Identify which cell holds the provided text, then report its (x, y) central coordinate. 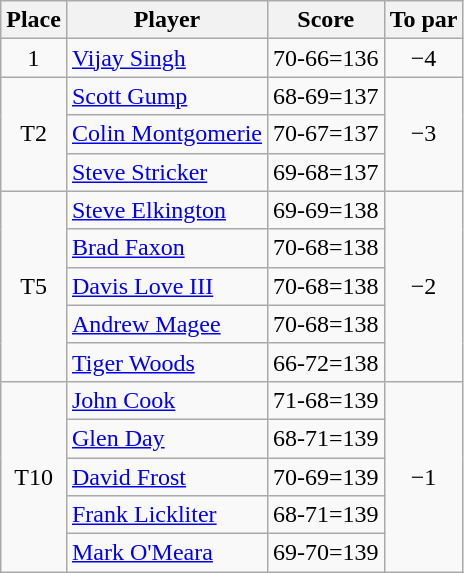
Steve Elkington (166, 210)
T5 (34, 286)
−1 (424, 476)
Colin Montgomerie (166, 134)
Vijay Singh (166, 58)
70-66=136 (326, 58)
Mark O'Meara (166, 553)
John Cook (166, 400)
David Frost (166, 477)
Player (166, 20)
Andrew Magee (166, 324)
70-67=137 (326, 134)
T10 (34, 476)
Frank Lickliter (166, 515)
71-68=139 (326, 400)
69-68=137 (326, 172)
Glen Day (166, 438)
To par (424, 20)
Steve Stricker (166, 172)
−2 (424, 286)
70-69=139 (326, 477)
Davis Love III (166, 286)
68-69=137 (326, 96)
Scott Gump (166, 96)
Brad Faxon (166, 248)
−3 (424, 134)
1 (34, 58)
69-70=139 (326, 553)
Tiger Woods (166, 362)
66-72=138 (326, 362)
T2 (34, 134)
69-69=138 (326, 210)
Place (34, 20)
−4 (424, 58)
Score (326, 20)
